Return (x, y) of the center of cell containing provided text 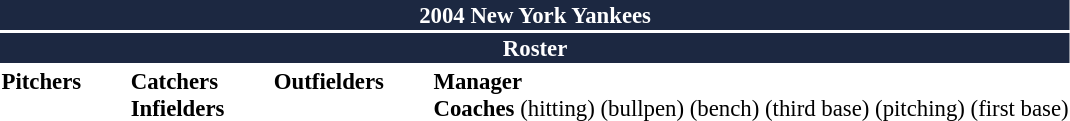
Roster (535, 48)
2004 New York Yankees (535, 15)
